Locate the cell with the specified text and output its (x, y) center coordinate. 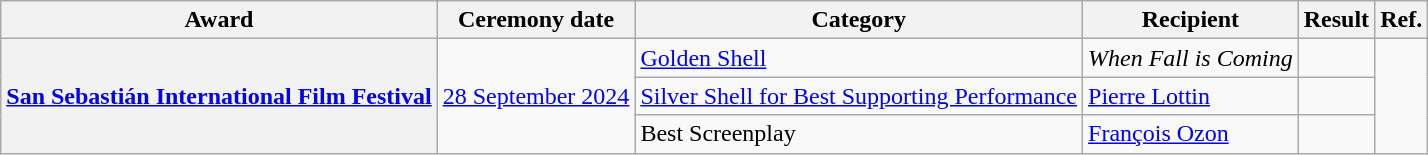
Best Screenplay (859, 134)
Category (859, 20)
Result (1336, 20)
François Ozon (1191, 134)
Golden Shell (859, 58)
San Sebastián International Film Festival (219, 96)
Pierre Lottin (1191, 96)
Silver Shell for Best Supporting Performance (859, 96)
Ceremony date (536, 20)
Award (219, 20)
28 September 2024 (536, 96)
Recipient (1191, 20)
When Fall is Coming (1191, 58)
Ref. (1402, 20)
